Extract the (x, y) coordinate from the center of the cell holding the provided text.  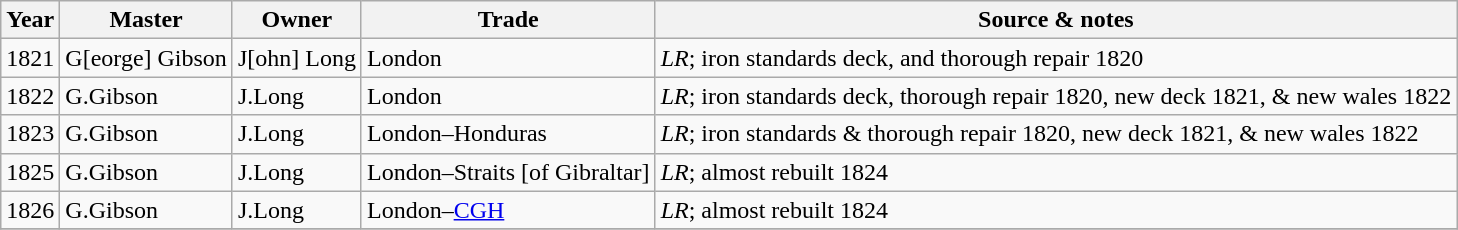
LR; iron standards deck, and thorough repair 1820 (1056, 58)
London–Honduras (508, 134)
London–CGH (508, 210)
1822 (30, 96)
London–Straits [of Gibraltar] (508, 172)
LR; iron standards & thorough repair 1820, new deck 1821, & new wales 1822 (1056, 134)
Owner (296, 20)
J[ohn] Long (296, 58)
LR; iron standards deck, thorough repair 1820, new deck 1821, & new wales 1822 (1056, 96)
1826 (30, 210)
Trade (508, 20)
1821 (30, 58)
Source & notes (1056, 20)
1823 (30, 134)
G[eorge] Gibson (146, 58)
Master (146, 20)
Year (30, 20)
1825 (30, 172)
